Identify which cell holds the provided text, then report its [x, y] central coordinate. 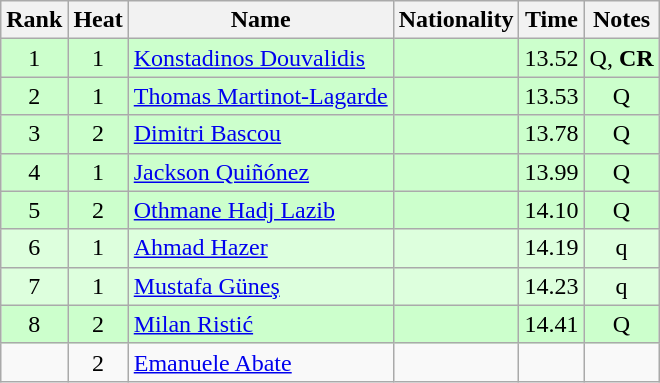
13.53 [552, 96]
5 [34, 210]
Name [260, 20]
Mustafa Güneş [260, 286]
14.41 [552, 324]
14.23 [552, 286]
Heat [98, 20]
Konstadinos Douvalidis [260, 58]
13.78 [552, 134]
8 [34, 324]
Jackson Quiñónez [260, 172]
13.52 [552, 58]
6 [34, 248]
4 [34, 172]
Notes [622, 20]
Milan Ristić [260, 324]
14.19 [552, 248]
13.99 [552, 172]
Othmane Hadj Lazib [260, 210]
Nationality [456, 20]
3 [34, 134]
14.10 [552, 210]
Thomas Martinot-Lagarde [260, 96]
Dimitri Bascou [260, 134]
Time [552, 20]
Emanuele Abate [260, 362]
7 [34, 286]
Rank [34, 20]
Q, CR [622, 58]
Ahmad Hazer [260, 248]
